Scan for the cell matching the given text and deliver its [x, y] coordinate at center. 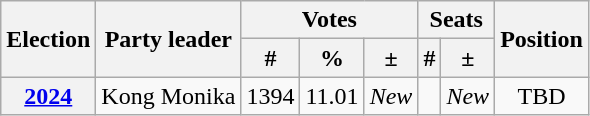
11.01 [332, 96]
TBD [542, 96]
1394 [270, 96]
2024 [48, 96]
Kong Monika [168, 96]
Votes [330, 20]
% [332, 58]
Position [542, 39]
Election [48, 39]
Seats [456, 20]
Party leader [168, 39]
